Output the [x, y] coordinate of the center of the cell containing the given text.  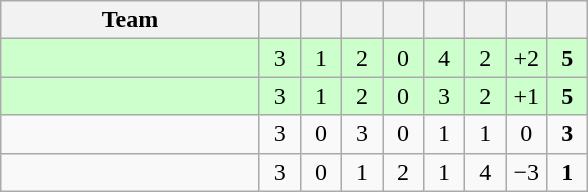
Team [130, 20]
+2 [526, 58]
+1 [526, 96]
−3 [526, 172]
